Provide the [X, Y] coordinate of the cell's center where the given text is located.  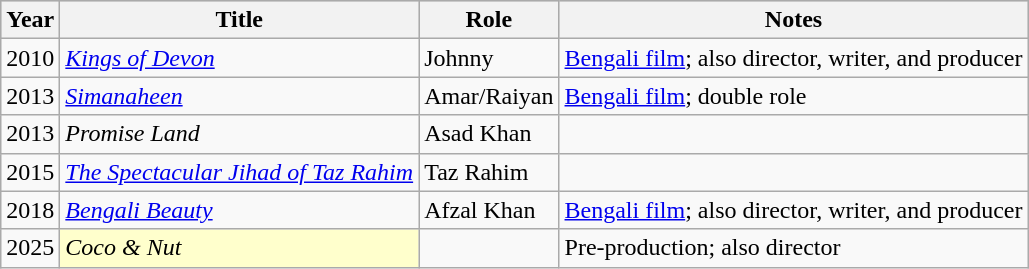
Year [30, 20]
2025 [30, 248]
Pre-production; also director [794, 248]
Johnny [489, 58]
Title [240, 20]
2018 [30, 210]
Notes [794, 20]
Kings of Devon [240, 58]
Bengali Beauty [240, 210]
The Spectacular Jihad of Taz Rahim [240, 172]
Asad Khan [489, 134]
2015 [30, 172]
Simanaheen [240, 96]
2010 [30, 58]
Coco & Nut [240, 248]
Bengali film; double role [794, 96]
Afzal Khan [489, 210]
Promise Land [240, 134]
Amar/Raiyan [489, 96]
Role [489, 20]
Taz Rahim [489, 172]
